Search for the cell housing the specified text and yield its [x, y] center coordinate. 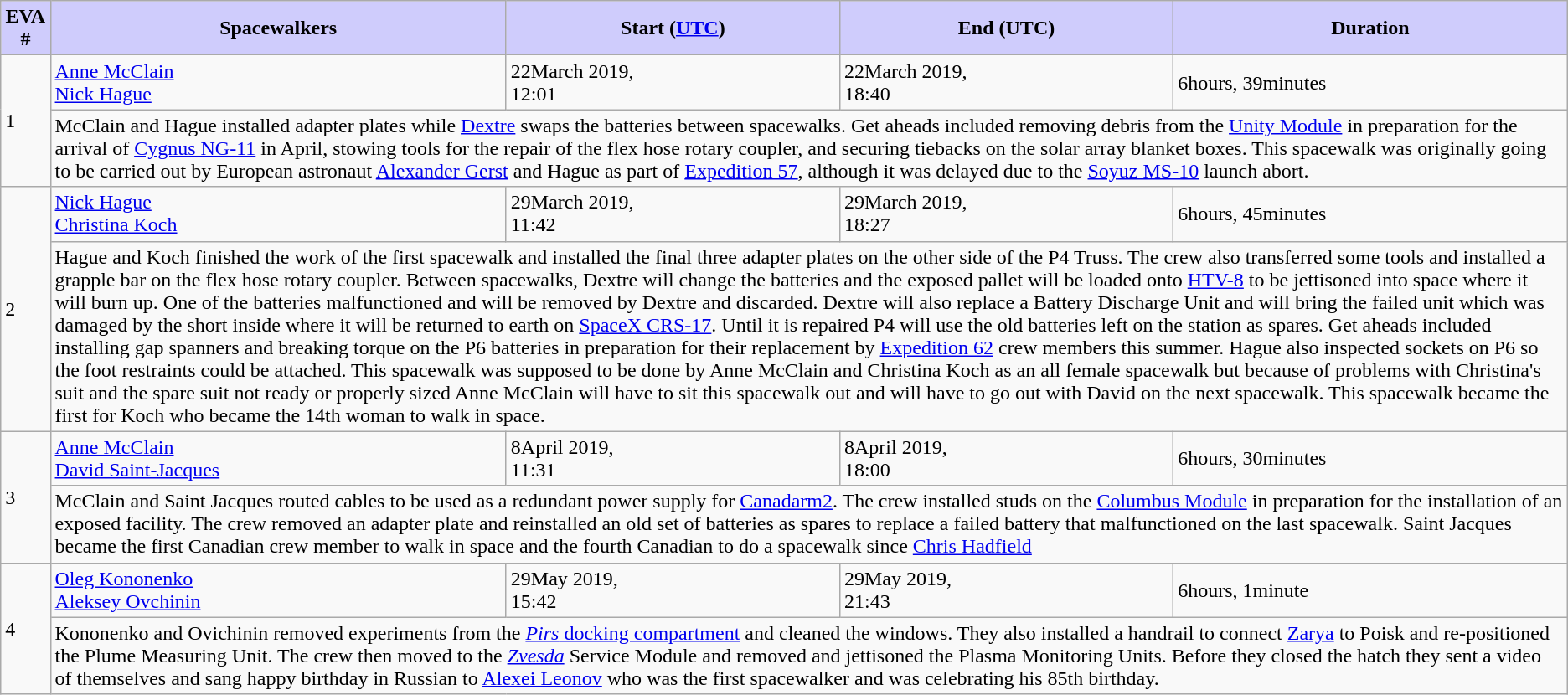
2 [25, 309]
Start (UTC) [673, 28]
22March 2019,12:01 [673, 82]
1 [25, 121]
29March 2019,18:27 [1006, 214]
Anne McClain Nick Hague [278, 82]
29March 2019,11:42 [673, 214]
6hours, 45minutes [1370, 214]
EVA # [25, 28]
6hours, 39minutes [1370, 82]
Duration [1370, 28]
Oleg Kononenko Aleksey Ovchinin [278, 589]
22March 2019,18:40 [1006, 82]
6hours, 30minutes [1370, 459]
Spacewalkers [278, 28]
End (UTC) [1006, 28]
8April 2019,18:00 [1006, 459]
4 [25, 628]
29May 2019,15:42 [673, 589]
8April 2019,11:31 [673, 459]
Anne McClain David Saint-Jacques [278, 459]
3 [25, 497]
Nick Hague Christina Koch [278, 214]
6hours, 1minute [1370, 589]
29May 2019,21:43 [1006, 589]
